From the cell containing the given text, extract its center point as [x, y] coordinate. 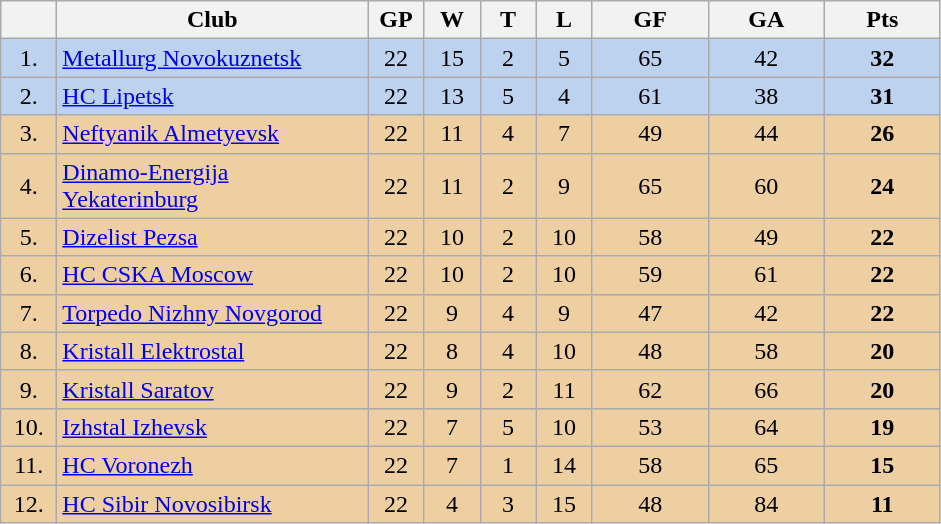
32 [882, 58]
Dinamo-Energija Yekaterinburg [212, 186]
GP [396, 20]
3 [508, 503]
8 [452, 351]
Izhstal Izhevsk [212, 427]
26 [882, 134]
Kristall Elektrostal [212, 351]
12. [29, 503]
7. [29, 313]
Pts [882, 20]
Club [212, 20]
60 [766, 186]
Dizelist Pezsa [212, 237]
Torpedo Nizhny Novgorod [212, 313]
4. [29, 186]
GF [650, 20]
24 [882, 186]
14 [564, 465]
64 [766, 427]
2. [29, 96]
T [508, 20]
62 [650, 389]
13 [452, 96]
8. [29, 351]
L [564, 20]
HC Voronezh [212, 465]
66 [766, 389]
5. [29, 237]
44 [766, 134]
84 [766, 503]
38 [766, 96]
1 [508, 465]
Metallurg Novokuznetsk [212, 58]
10. [29, 427]
9. [29, 389]
6. [29, 275]
GA [766, 20]
HC CSKA Moscow [212, 275]
53 [650, 427]
HC Lipetsk [212, 96]
HC Sibir Novosibirsk [212, 503]
Neftyanik Almetyevsk [212, 134]
59 [650, 275]
19 [882, 427]
11. [29, 465]
Kristall Saratov [212, 389]
47 [650, 313]
1. [29, 58]
31 [882, 96]
3. [29, 134]
W [452, 20]
